Scan for the cell matching the given text and deliver its [x, y] coordinate at center. 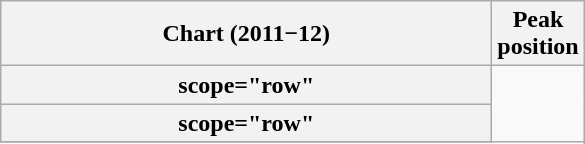
Chart (2011−12) [246, 34]
Peakposition [538, 34]
